Extract the [x, y] coordinate from the center of the cell holding the provided text.  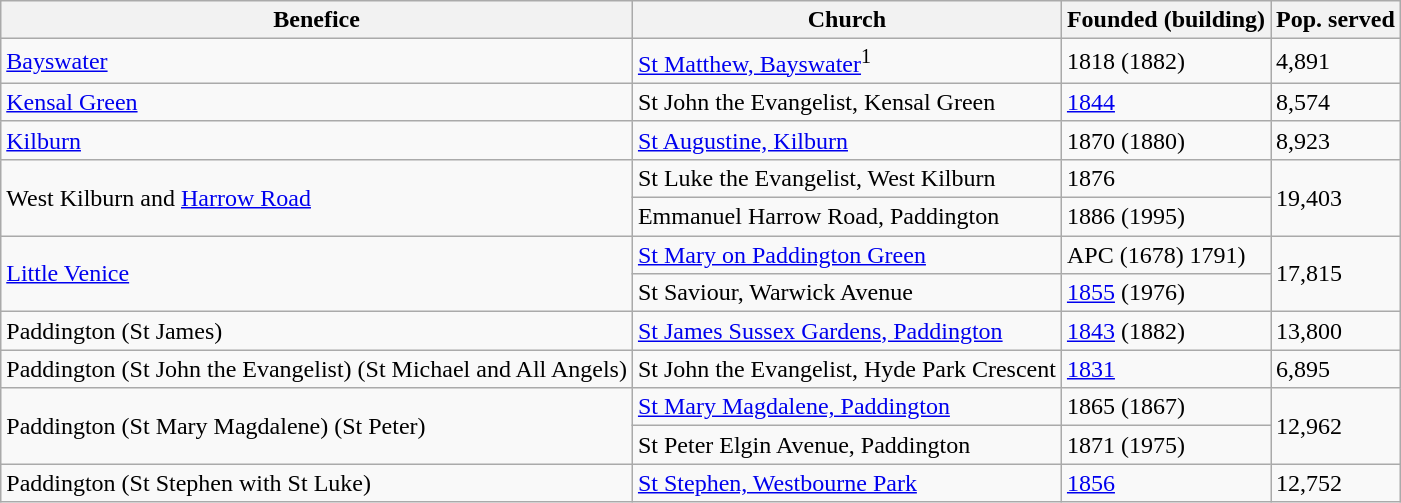
West Kilburn and Harrow Road [317, 197]
Paddington (St Mary Magdalene) (St Peter) [317, 426]
1844 [1166, 102]
13,800 [1336, 331]
8,574 [1336, 102]
Paddington (St Stephen with St Luke) [317, 483]
Emmanuel Harrow Road, Paddington [846, 217]
St Stephen, Westbourne Park [846, 483]
St Luke the Evangelist, West Kilburn [846, 178]
4,891 [1336, 62]
St Peter Elgin Avenue, Paddington [846, 445]
6,895 [1336, 369]
1818 (1882) [1166, 62]
Little Venice [317, 274]
St Augustine, Kilburn [846, 140]
12,962 [1336, 426]
1876 [1166, 178]
12,752 [1336, 483]
1855 (1976) [1166, 293]
1865 (1867) [1166, 407]
1870 (1880) [1166, 140]
St Mary on Paddington Green [846, 255]
St Saviour, Warwick Avenue [846, 293]
St John the Evangelist, Kensal Green [846, 102]
1871 (1975) [1166, 445]
St James Sussex Gardens, Paddington [846, 331]
St Matthew, Bayswater1 [846, 62]
8,923 [1336, 140]
Bayswater [317, 62]
Paddington (St John the Evangelist) (St Michael and All Angels) [317, 369]
Founded (building) [1166, 20]
Kilburn [317, 140]
1856 [1166, 483]
1886 (1995) [1166, 217]
Paddington (St James) [317, 331]
St Mary Magdalene, Paddington [846, 407]
Pop. served [1336, 20]
Church [846, 20]
17,815 [1336, 274]
1843 (1882) [1166, 331]
Kensal Green [317, 102]
St John the Evangelist, Hyde Park Crescent [846, 369]
APC (1678) 1791) [1166, 255]
Benefice [317, 20]
19,403 [1336, 197]
1831 [1166, 369]
